Extract the [x, y] coordinate from the center of the cell holding the provided text.  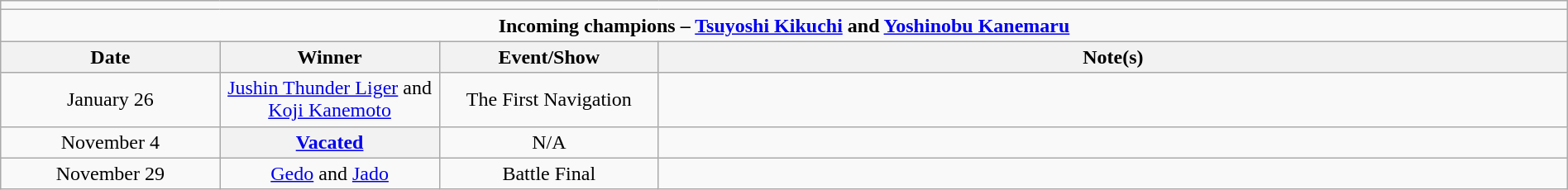
Battle Final [549, 173]
Event/Show [549, 57]
N/A [549, 142]
Jushin Thunder Liger and Koji Kanemoto [329, 99]
November 29 [111, 173]
November 4 [111, 142]
The First Navigation [549, 99]
Vacated [329, 142]
Incoming champions – Tsuyoshi Kikuchi and Yoshinobu Kanemaru [784, 26]
Gedo and Jado [329, 173]
Winner [329, 57]
Note(s) [1113, 57]
January 26 [111, 99]
Date [111, 57]
